Search for the cell housing the specified text and yield its (x, y) center coordinate. 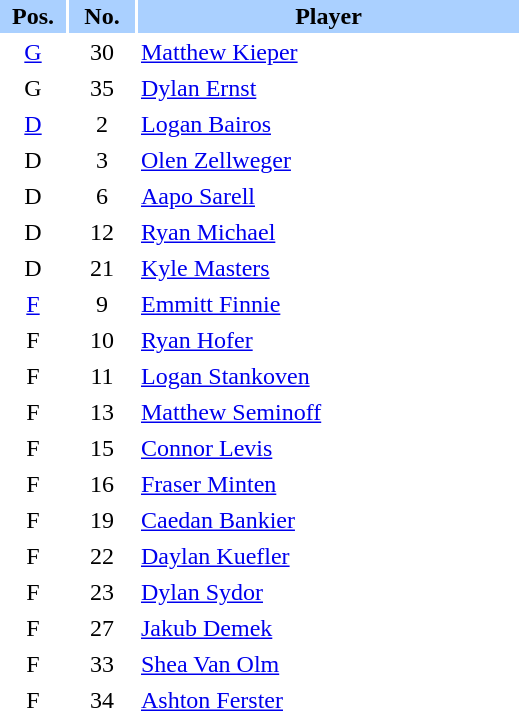
Aapo Sarell (328, 196)
Dylan Ernst (328, 88)
Emmitt Finnie (328, 304)
19 (102, 520)
Ryan Michael (328, 232)
Player (328, 16)
Jakub Demek (328, 628)
2 (102, 124)
16 (102, 484)
Daylan Kuefler (328, 556)
Matthew Kieper (328, 52)
10 (102, 340)
Caedan Bankier (328, 520)
21 (102, 268)
35 (102, 88)
11 (102, 376)
Logan Bairos (328, 124)
Logan Stankoven (328, 376)
9 (102, 304)
Ryan Hofer (328, 340)
No. (102, 16)
Matthew Seminoff (328, 412)
Dylan Sydor (328, 592)
Kyle Masters (328, 268)
Olen Zellweger (328, 160)
6 (102, 196)
12 (102, 232)
Pos. (33, 16)
30 (102, 52)
33 (102, 664)
27 (102, 628)
15 (102, 448)
Fraser Minten (328, 484)
22 (102, 556)
3 (102, 160)
Connor Levis (328, 448)
23 (102, 592)
Shea Van Olm (328, 664)
13 (102, 412)
